Scan for the cell matching the given text and deliver its (x, y) coordinate at center. 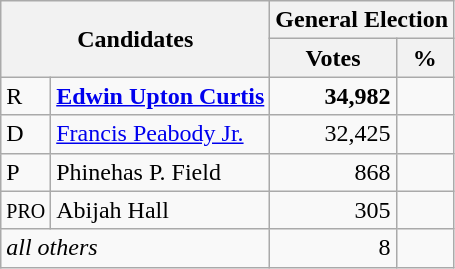
Candidates (136, 39)
32,425 (333, 134)
Phinehas P. Field (160, 172)
PRO (26, 210)
P (26, 172)
8 (333, 248)
Francis Peabody Jr. (160, 134)
all others (136, 248)
Abijah Hall (160, 210)
Votes (333, 58)
R (26, 96)
Edwin Upton Curtis (160, 96)
34,982 (333, 96)
% (424, 58)
868 (333, 172)
305 (333, 210)
D (26, 134)
General Election (362, 20)
